Return [X, Y] of the center of cell containing provided text 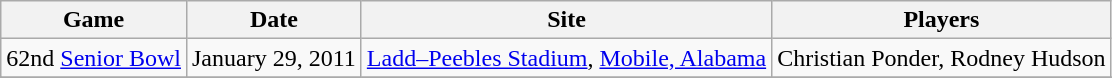
Date [274, 20]
Players [942, 20]
January 29, 2011 [274, 58]
Christian Ponder, Rodney Hudson [942, 58]
Ladd–Peebles Stadium, Mobile, Alabama [566, 58]
Game [94, 20]
Site [566, 20]
62nd Senior Bowl [94, 58]
